For the text-containing cell, return its midpoint in [x, y] coordinate format. 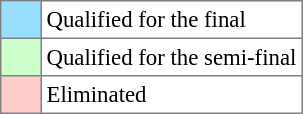
Qualified for the final [171, 20]
Eliminated [171, 95]
Qualified for the semi-final [171, 57]
